Scan for the cell matching the given text and deliver its (X, Y) coordinate at center. 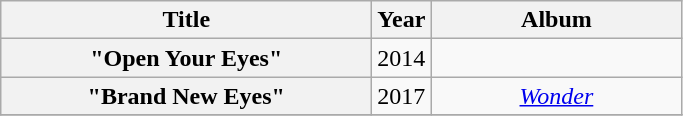
"Brand New Eyes" (186, 96)
2014 (402, 58)
"Open Your Eyes" (186, 58)
Wonder (556, 96)
Title (186, 20)
Album (556, 20)
Year (402, 20)
2017 (402, 96)
